Return the (x, y) coordinate for the center point of the cell that contains the specified text.  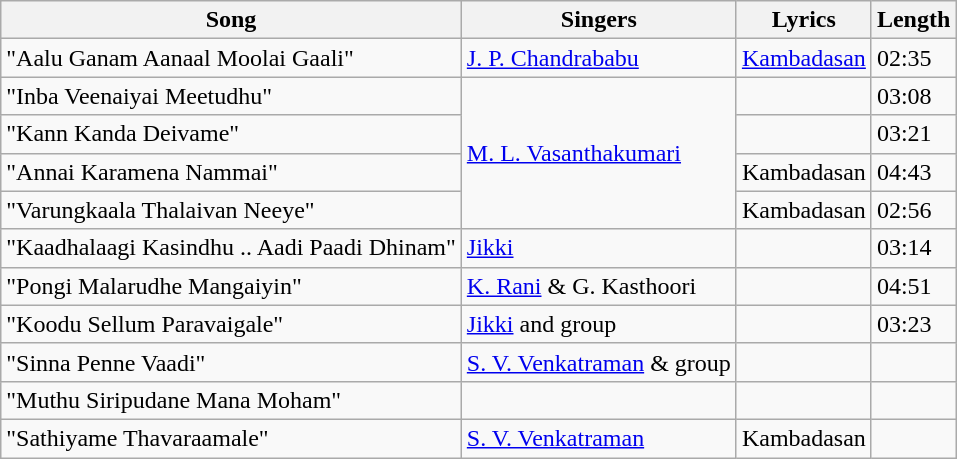
M. L. Vasanthakumari (598, 153)
"Kann Kanda Deivame" (232, 134)
04:51 (913, 286)
02:35 (913, 58)
Song (232, 20)
"Kaadhalaagi Kasindhu .. Aadi Paadi Dhinam" (232, 248)
03:23 (913, 324)
"Annai Karamena Nammai" (232, 172)
"Aalu Ganam Aanaal Moolai Gaali" (232, 58)
"Koodu Sellum Paravaigale" (232, 324)
Length (913, 20)
"Inba Veenaiyai Meetudhu" (232, 96)
Jikki (598, 248)
K. Rani & G. Kasthoori (598, 286)
"Sinna Penne Vaadi" (232, 362)
Jikki and group (598, 324)
S. V. Venkatraman (598, 438)
03:08 (913, 96)
"Pongi Malarudhe Mangaiyin" (232, 286)
03:14 (913, 248)
"Varungkaala Thalaivan Neeye" (232, 210)
"Sathiyame Thavaraamale" (232, 438)
Singers (598, 20)
02:56 (913, 210)
04:43 (913, 172)
S. V. Venkatraman & group (598, 362)
03:21 (913, 134)
"Muthu Siripudane Mana Moham" (232, 400)
Lyrics (804, 20)
J. P. Chandrababu (598, 58)
